Return [X, Y] of the center of cell containing provided text 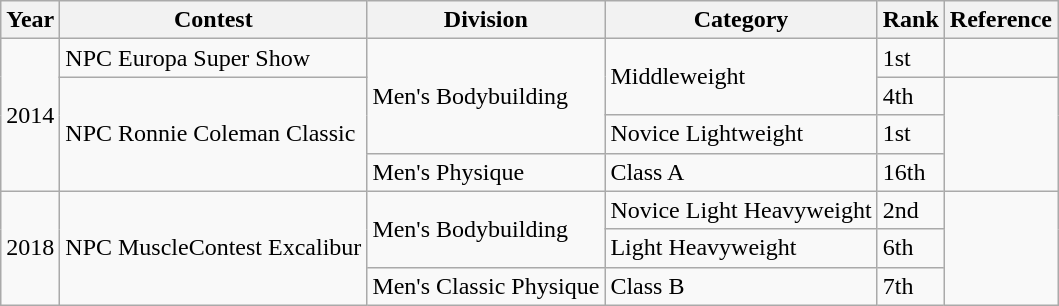
Light Heavyweight [741, 248]
2014 [30, 115]
2018 [30, 248]
Men's Classic Physique [486, 286]
NPC Europa Super Show [214, 58]
Category [741, 20]
2nd [910, 210]
Rank [910, 20]
Division [486, 20]
Middleweight [741, 77]
Novice Lightweight [741, 134]
NPC MuscleContest Excalibur [214, 248]
NPC Ronnie Coleman Classic [214, 134]
4th [910, 96]
Men's Physique [486, 172]
Class A [741, 172]
7th [910, 286]
Year [30, 20]
Contest [214, 20]
Reference [1000, 20]
Novice Light Heavyweight [741, 210]
6th [910, 248]
16th [910, 172]
Class B [741, 286]
